For the text-containing cell, return its midpoint in (X, Y) coordinate format. 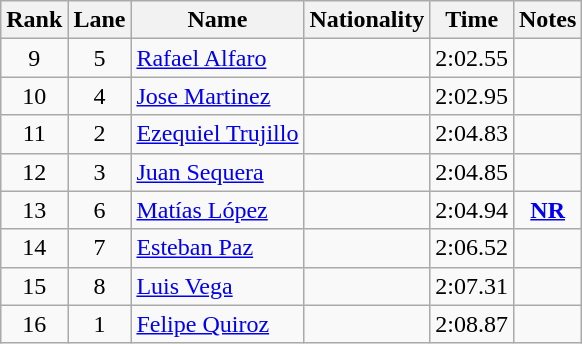
2:06.52 (472, 248)
2 (100, 134)
1 (100, 324)
Ezequiel Trujillo (218, 134)
Luis Vega (218, 286)
Rafael Alfaro (218, 58)
Felipe Quiroz (218, 324)
13 (34, 210)
12 (34, 172)
2:04.94 (472, 210)
3 (100, 172)
2:04.85 (472, 172)
Rank (34, 20)
16 (34, 324)
Jose Martinez (218, 96)
7 (100, 248)
10 (34, 96)
5 (100, 58)
9 (34, 58)
8 (100, 286)
2:07.31 (472, 286)
Juan Sequera (218, 172)
Name (218, 20)
Time (472, 20)
6 (100, 210)
14 (34, 248)
Esteban Paz (218, 248)
Matías López (218, 210)
2:08.87 (472, 324)
2:02.55 (472, 58)
2:02.95 (472, 96)
2:04.83 (472, 134)
NR (547, 210)
11 (34, 134)
Nationality (367, 20)
4 (100, 96)
Notes (547, 20)
15 (34, 286)
Lane (100, 20)
